Capture the cell that displays the provided text and extract its [x, y] central coordinate. 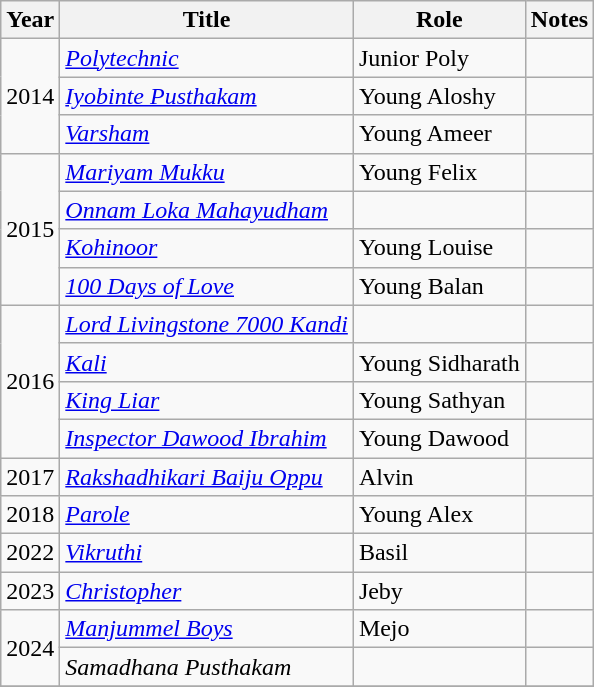
Basil [439, 553]
Young Balan [439, 286]
Parole [207, 515]
Mariyam Mukku [207, 172]
Notes [559, 20]
Kali [207, 362]
Inspector Dawood Ibrahim [207, 438]
Samadhana Pusthakam [207, 667]
Young Alex [439, 515]
Young Dawood [439, 438]
Junior Poly [439, 58]
2022 [30, 553]
Rakshadhikari Baiju Oppu [207, 477]
2023 [30, 591]
Young Louise [439, 248]
Young Felix [439, 172]
Young Sidharath [439, 362]
Vikruthi [207, 553]
Lord Livingstone 7000 Kandi [207, 324]
King Liar [207, 400]
2015 [30, 229]
2024 [30, 648]
Onnam Loka Mahayudham [207, 210]
Manjummel Boys [207, 629]
Christopher [207, 591]
Jeby [439, 591]
Young Ameer [439, 134]
Young Aloshy [439, 96]
Varsham [207, 134]
Year [30, 20]
Mejo [439, 629]
100 Days of Love [207, 286]
Polytechnic [207, 58]
Alvin [439, 477]
Title [207, 20]
2014 [30, 96]
2018 [30, 515]
2016 [30, 381]
Young Sathyan [439, 400]
2017 [30, 477]
Iyobinte Pusthakam [207, 96]
Kohinoor [207, 248]
Role [439, 20]
